Extract the [x, y] coordinate from the center of the cell holding the provided text.  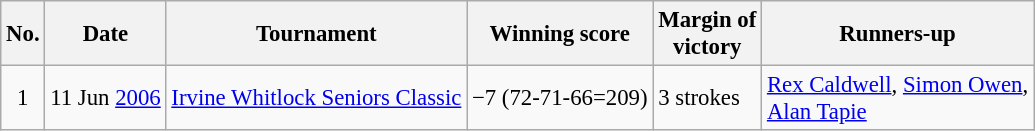
Margin ofvictory [708, 34]
−7 (72-71-66=209) [560, 98]
3 strokes [708, 98]
Irvine Whitlock Seniors Classic [316, 98]
Runners-up [898, 34]
No. [23, 34]
Tournament [316, 34]
1 [23, 98]
Date [106, 34]
11 Jun 2006 [106, 98]
Rex Caldwell, Simon Owen, Alan Tapie [898, 98]
Winning score [560, 34]
